Find where the given text appears and provide that cell's center as [X, Y] coordinate. 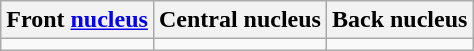
Back nucleus [399, 20]
Central nucleus [240, 20]
Front nucleus [78, 20]
